Provide the [x, y] coordinate of the cell's center where the given text is located.  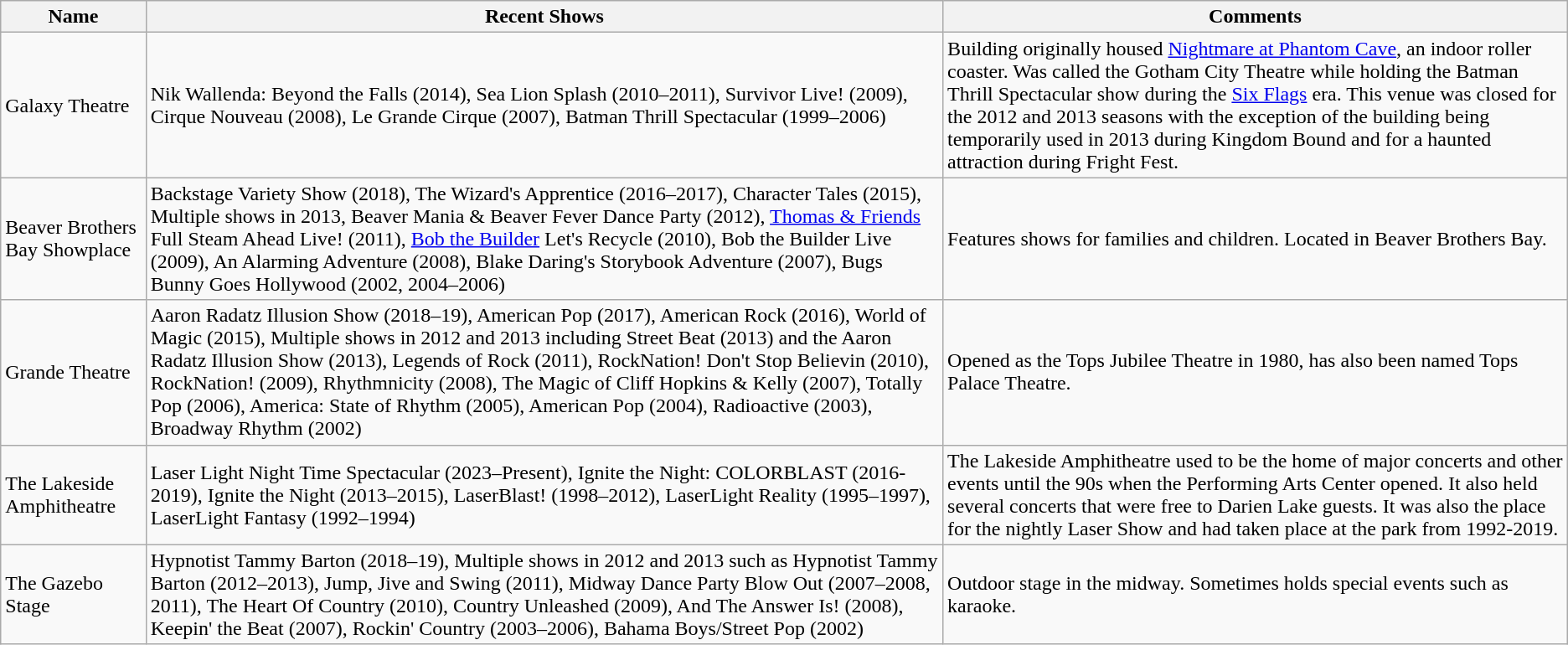
Beaver Brothers Bay Showplace [74, 239]
Comments [1256, 17]
Features shows for families and children. Located in Beaver Brothers Bay. [1256, 239]
The Gazebo Stage [74, 595]
The Lakeside Amphitheatre [74, 494]
Recent Shows [544, 17]
Name [74, 17]
Opened as the Tops Jubilee Theatre in 1980, has also been named Tops Palace Theatre. [1256, 372]
Galaxy Theatre [74, 106]
Outdoor stage in the midway. Sometimes holds special events such as karaoke. [1256, 595]
Grande Theatre [74, 372]
